From the cell containing the given text, extract its center point as (X, Y) coordinate. 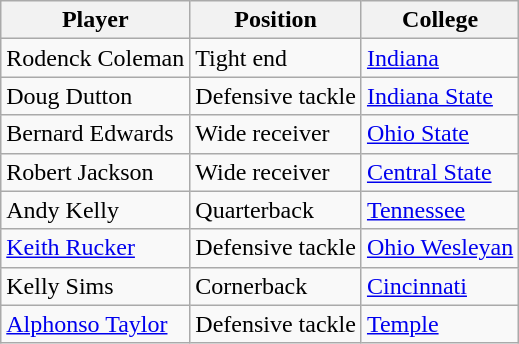
Tight end (276, 58)
College (440, 20)
Cornerback (276, 286)
Robert Jackson (96, 172)
Player (96, 20)
Quarterback (276, 210)
Cincinnati (440, 286)
Indiana (440, 58)
Tennessee (440, 210)
Temple (440, 324)
Indiana State (440, 96)
Position (276, 20)
Ohio State (440, 134)
Rodenck Coleman (96, 58)
Kelly Sims (96, 286)
Alphonso Taylor (96, 324)
Ohio Wesleyan (440, 248)
Keith Rucker (96, 248)
Bernard Edwards (96, 134)
Doug Dutton (96, 96)
Central State (440, 172)
Andy Kelly (96, 210)
